Determine the (x, y) coordinate at the center of the cell enclosing the given text.  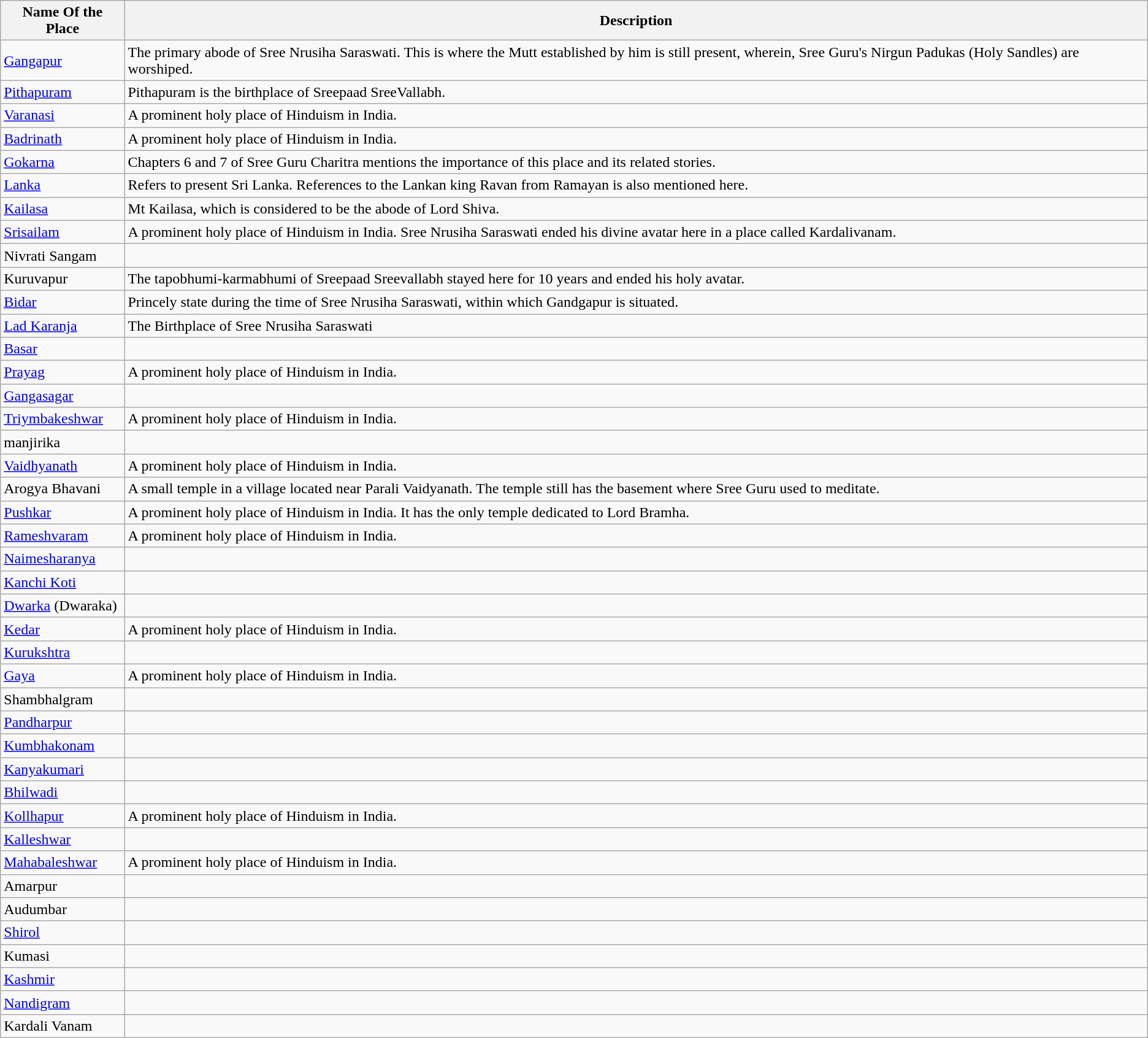
Kumasi (63, 956)
Pithapuram is the birthplace of Sreepaad SreeVallabh. (636, 92)
Princely state during the time of Sree Nrusiha Saraswati, within which Gandgapur is situated. (636, 302)
Kedar (63, 629)
The Birthplace of Sree Nrusiha Saraswati (636, 326)
Gangasagar (63, 396)
A prominent holy place of Hinduism in India. Sree Nrusiha Saraswati ended his divine avatar here in a place called Kardalivanam. (636, 232)
Rameshvaram (63, 536)
Lanka (63, 185)
Kalleshwar (63, 839)
Prayag (63, 372)
Audumbar (63, 909)
manjirika (63, 442)
Chapters 6 and 7 of Sree Guru Charitra mentions the importance of this place and its related stories. (636, 162)
Gangapur (63, 60)
Kumbhakonam (63, 746)
Kollhapur (63, 816)
A prominent holy place of Hinduism in India. It has the only temple dedicated to Lord Bramha. (636, 512)
Shirol (63, 932)
Basar (63, 349)
Srisailam (63, 232)
Bhilwadi (63, 793)
Vaidhyanath (63, 466)
Kanchi Koti (63, 582)
Naimesharanya (63, 559)
Arogya Bhavani (63, 489)
Triymbakeshwar (63, 419)
Gaya (63, 675)
Amarpur (63, 886)
Gokarna (63, 162)
A small temple in a village located near Parali Vaidyanath. The temple still has the basement where Sree Guru used to meditate. (636, 489)
Refers to present Sri Lanka. References to the Lankan king Ravan from Ramayan is also mentioned here. (636, 185)
Kanyakumari (63, 769)
Shambhalgram (63, 699)
Kashmir (63, 979)
Lad Karanja (63, 326)
Badrinath (63, 139)
The tapobhumi-karmabhumi of Sreepaad Sreevallabh stayed here for 10 years and ended his holy avatar. (636, 279)
Kardali Vanam (63, 1026)
Description (636, 21)
Mt Kailasa, which is considered to be the abode of Lord Shiva. (636, 209)
Nandigram (63, 1002)
Pushkar (63, 512)
Dwarka (Dwaraka) (63, 605)
Pandharpur (63, 723)
Kailasa (63, 209)
Nivrati Sangam (63, 255)
Bidar (63, 302)
Kuruvapur (63, 279)
Mahabaleshwar (63, 863)
Varanasi (63, 115)
Kurukshtra (63, 652)
Name Of the Place (63, 21)
Pithapuram (63, 92)
